Pinpoint the cell where the given text exists, returning its [X, Y] midpoint coordinate. 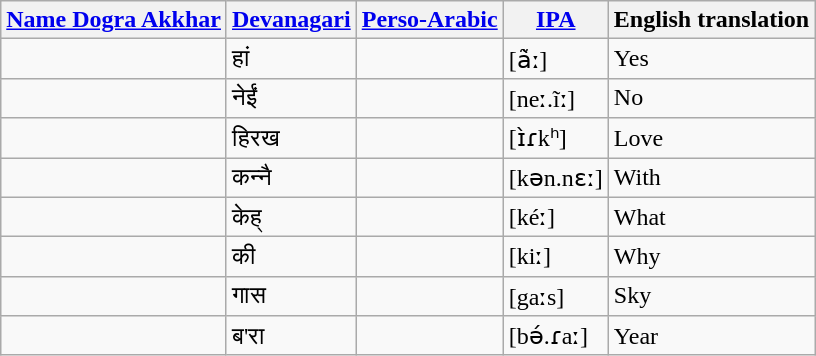
Perso-Arabic [430, 20]
की [291, 257]
हिरख [291, 138]
[bə́.ɾaː] [556, 336]
Why [711, 257]
कन्नै [291, 178]
[ã̀ː] [556, 59]
Yes [711, 59]
No [711, 98]
Devanagari [291, 20]
IPA [556, 20]
Love [711, 138]
Name Dogra Akkhar [114, 20]
What [711, 217]
नेईं [291, 98]
[ɪ̀ɾkʰ] [556, 138]
English translation [711, 20]
[kiː] [556, 257]
[gaːs] [556, 296]
Sky [711, 296]
[kéː] [556, 217]
गास [291, 296]
Year [711, 336]
हां [291, 59]
केह् [291, 217]
ब'रा [291, 336]
[kən.nɛː] [556, 178]
[neː.ĩː] [556, 98]
With [711, 178]
